Pinpoint the cell where the given text exists, returning its (X, Y) midpoint coordinate. 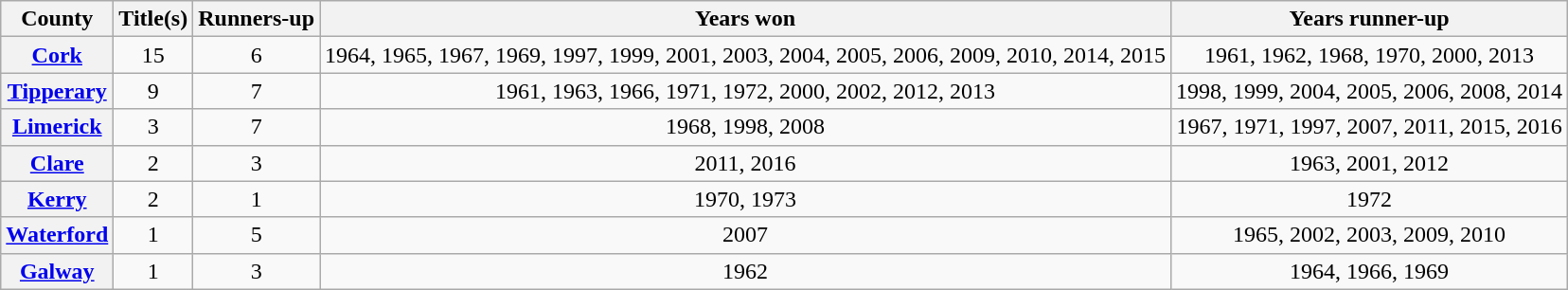
Clare (57, 163)
2011, 2016 (746, 163)
Kerry (57, 199)
1965, 2002, 2003, 2009, 2010 (1369, 235)
6 (257, 55)
Cork (57, 55)
1970, 1973 (746, 199)
2007 (746, 235)
1962 (746, 271)
Runners-up (257, 19)
5 (257, 235)
Years won (746, 19)
Title(s) (153, 19)
1972 (1369, 199)
Waterford (57, 235)
1968, 1998, 2008 (746, 127)
1963, 2001, 2012 (1369, 163)
Limerick (57, 127)
Years runner-up (1369, 19)
15 (153, 55)
1961, 1963, 1966, 1971, 1972, 2000, 2002, 2012, 2013 (746, 91)
1961, 1962, 1968, 1970, 2000, 2013 (1369, 55)
1964, 1966, 1969 (1369, 271)
1998, 1999, 2004, 2005, 2006, 2008, 2014 (1369, 91)
1967, 1971, 1997, 2007, 2011, 2015, 2016 (1369, 127)
9 (153, 91)
Galway (57, 271)
County (57, 19)
Tipperary (57, 91)
1964, 1965, 1967, 1969, 1997, 1999, 2001, 2003, 2004, 2005, 2006, 2009, 2010, 2014, 2015 (746, 55)
